Search for the cell housing the specified text and yield its [X, Y] center coordinate. 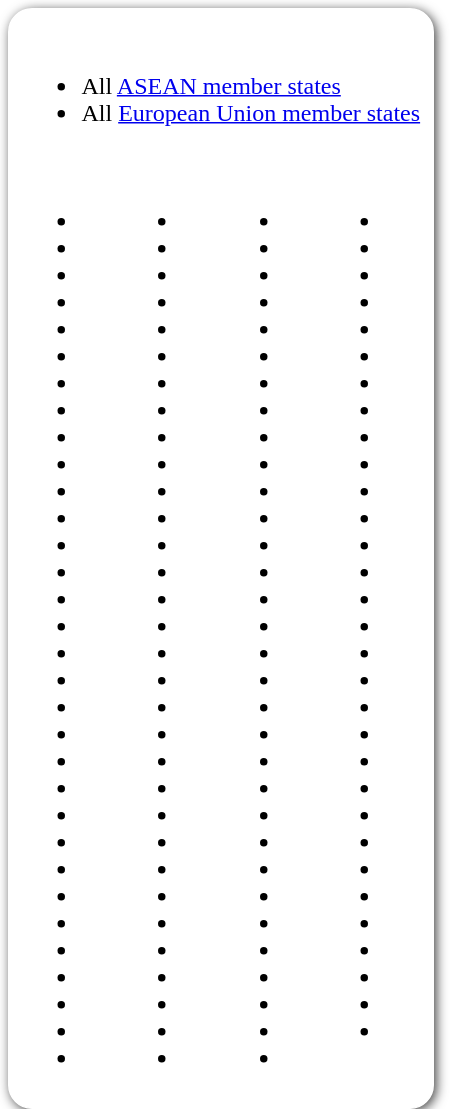
All ASEAN member states All European Union member states [221, 86]
